Pinpoint the cell where the given text exists, returning its [X, Y] midpoint coordinate. 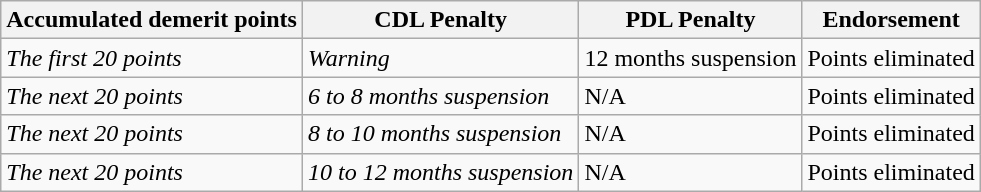
Warning [440, 58]
8 to 10 months suspension [440, 134]
Accumulated demerit points [152, 20]
CDL Penalty [440, 20]
PDL Penalty [690, 20]
Endorsement [891, 20]
12 months suspension [690, 58]
10 to 12 months suspension [440, 172]
The first 20 points [152, 58]
6 to 8 months suspension [440, 96]
